Search for the cell housing the specified text and yield its (X, Y) center coordinate. 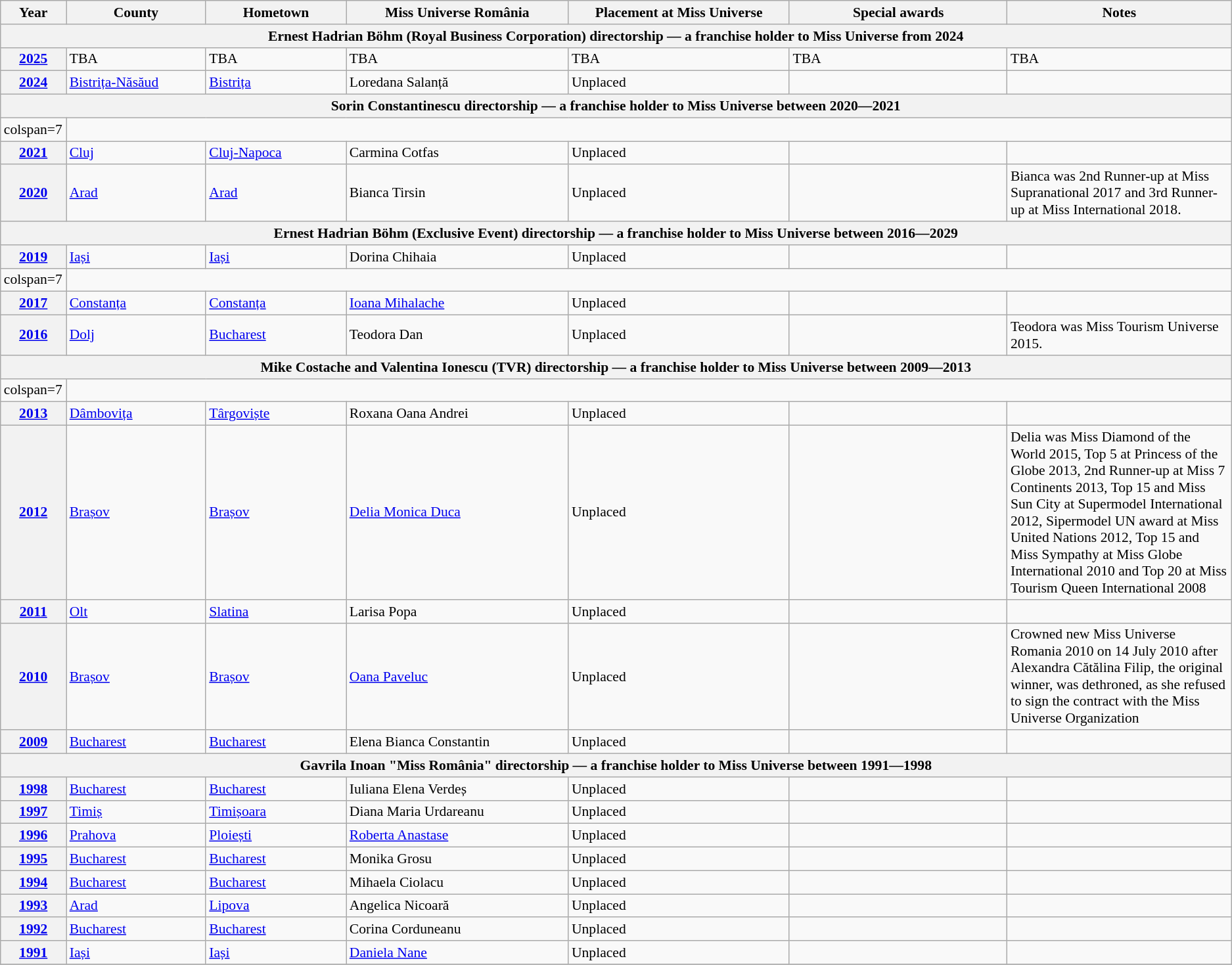
Sorin Constantinescu directorship — a franchise holder to Miss Universe between 2020―2021 (616, 106)
Roberta Anastase (457, 836)
Elena Bianca Constantin (457, 742)
Iuliana Elena Verdeș (457, 789)
Dolj (137, 335)
Lipova (276, 906)
2011 (34, 612)
1992 (34, 930)
1994 (34, 882)
2017 (34, 303)
2010 (34, 677)
Bianca Tirsin (457, 193)
Monika Grosu (457, 859)
Prahova (137, 836)
Olt (137, 612)
1993 (34, 906)
Slatina (276, 612)
Teodora Dan (457, 335)
1997 (34, 812)
Dorina Chihaia (457, 257)
Timișoara (276, 812)
1996 (34, 836)
Daniela Nane (457, 953)
1998 (34, 789)
Ploiești (276, 836)
Mihaela Ciolacu (457, 882)
Roxana Oana Andrei (457, 414)
Oana Paveluc (457, 677)
Diana Maria Urdareanu (457, 812)
Ernest Hadrian Böhm (Exclusive Event) directorship — a franchise holder to Miss Universe between 2016―2029 (616, 233)
Cluj-Napoca (276, 153)
Year (34, 12)
Placement at Miss Universe (679, 12)
Bianca was 2nd Runner-up at Miss Supranational 2017 and 3rd Runner-up at Miss International 2018. (1120, 193)
Ioana Mihalache (457, 303)
Angelica Nicoară (457, 906)
Miss Universe România (457, 12)
2020 (34, 193)
2024 (34, 83)
2019 (34, 257)
2009 (34, 742)
2025 (34, 59)
Bistrița (276, 83)
1991 (34, 953)
2013 (34, 414)
Hometown (276, 12)
2021 (34, 153)
2016 (34, 335)
Dâmbovița (137, 414)
Notes (1120, 12)
Timiș (137, 812)
Special awards (898, 12)
Târgoviște (276, 414)
Carmina Cotfas (457, 153)
County (137, 12)
Teodora was Miss Tourism Universe 2015. (1120, 335)
Mike Costache and Valentina Ionescu (TVR) directorship — a franchise holder to Miss Universe between 2009―2013 (616, 367)
1995 (34, 859)
Cluj (137, 153)
2012 (34, 512)
Corina Corduneanu (457, 930)
Gavrila Inoan "Miss România" directorship — a franchise holder to Miss Universe between 1991―1998 (616, 765)
Bistrița-Năsăud (137, 83)
Delia Monica Duca (457, 512)
Larisa Popa (457, 612)
Loredana Salanță (457, 83)
Ernest Hadrian Böhm (Royal Business Corporation) directorship — a franchise holder to Miss Universe from 2024 (616, 36)
